Detect which cell encompasses the target text, then output its [X, Y] center coordinate. 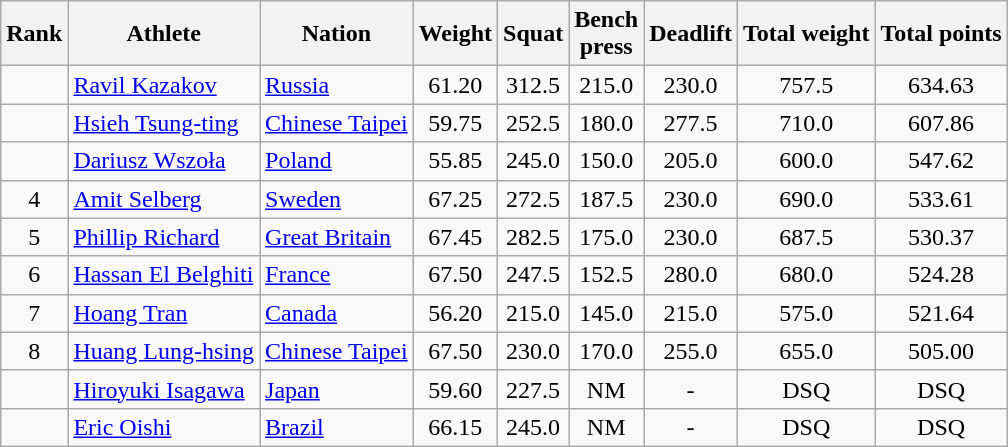
524.28 [941, 275]
Huang Lung-hsing [164, 351]
282.5 [534, 237]
170.0 [606, 351]
150.0 [606, 161]
Nation [337, 34]
575.0 [806, 313]
757.5 [806, 85]
152.5 [606, 275]
59.75 [455, 123]
227.5 [534, 389]
Hsieh Tsung-ting [164, 123]
187.5 [606, 199]
Dariusz Wszoła [164, 161]
600.0 [806, 161]
7 [34, 313]
521.64 [941, 313]
205.0 [691, 161]
Total weight [806, 34]
634.63 [941, 85]
Ravil Kazakov [164, 85]
533.61 [941, 199]
Hiroyuki Isagawa [164, 389]
Athlete [164, 34]
180.0 [606, 123]
Weight [455, 34]
67.45 [455, 237]
Amit Selberg [164, 199]
Russia [337, 85]
61.20 [455, 85]
59.60 [455, 389]
680.0 [806, 275]
280.0 [691, 275]
8 [34, 351]
655.0 [806, 351]
145.0 [606, 313]
Japan [337, 389]
Poland [337, 161]
175.0 [606, 237]
Squat [534, 34]
Eric Oishi [164, 427]
France [337, 275]
67.25 [455, 199]
Canada [337, 313]
Benchpress [606, 34]
247.5 [534, 275]
607.86 [941, 123]
Sweden [337, 199]
690.0 [806, 199]
710.0 [806, 123]
252.5 [534, 123]
505.00 [941, 351]
312.5 [534, 85]
Rank [34, 34]
56.20 [455, 313]
272.5 [534, 199]
55.85 [455, 161]
Deadlift [691, 34]
Total points [941, 34]
530.37 [941, 237]
Hoang Tran [164, 313]
66.15 [455, 427]
Brazil [337, 427]
6 [34, 275]
547.62 [941, 161]
255.0 [691, 351]
Phillip Richard [164, 237]
277.5 [691, 123]
Great Britain [337, 237]
5 [34, 237]
687.5 [806, 237]
Hassan El Belghiti [164, 275]
4 [34, 199]
